Return the [x, y] coordinate for the center point of the cell that contains the specified text.  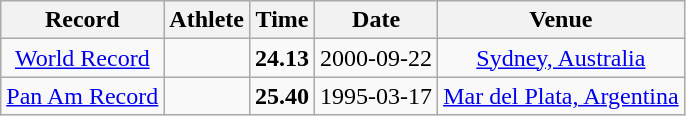
Record [82, 20]
Date [376, 20]
25.40 [282, 96]
Mar del Plata, Argentina [562, 96]
Venue [562, 20]
Sydney, Australia [562, 58]
Pan Am Record [82, 96]
World Record [82, 58]
24.13 [282, 58]
1995-03-17 [376, 96]
2000-09-22 [376, 58]
Time [282, 20]
Athlete [207, 20]
